Return [X, Y] of the center of cell containing provided text 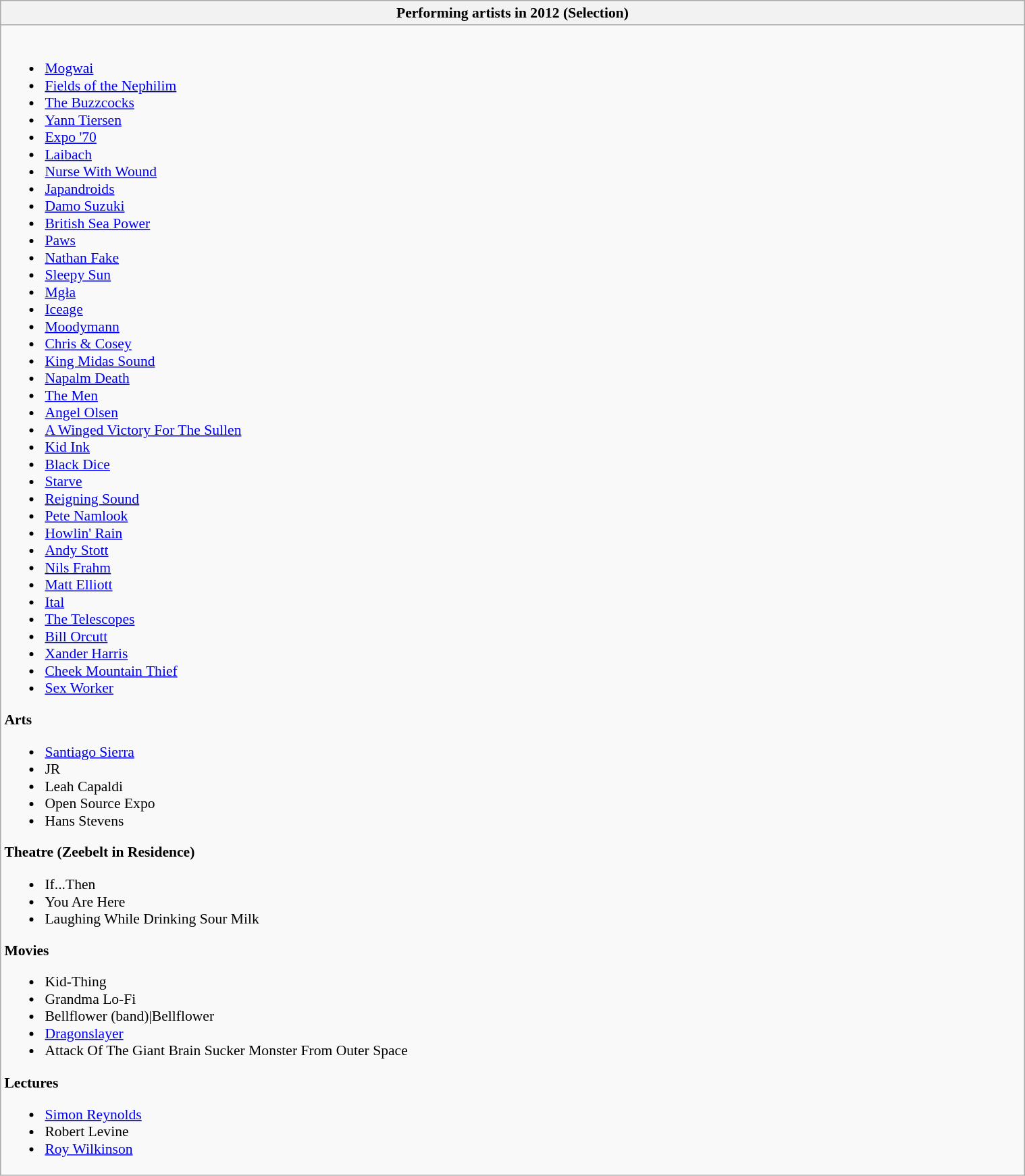
Performing artists in 2012 (Selection) [512, 13]
